Locate the cell with the specified text and output its [x, y] center coordinate. 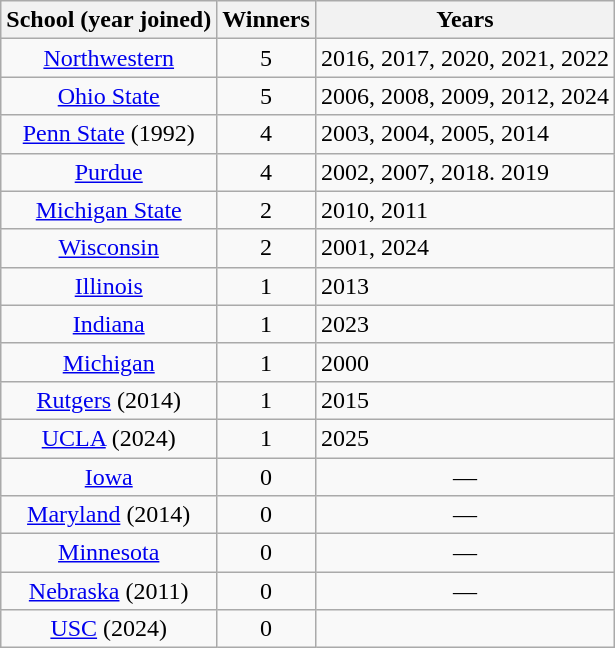
Penn State (1992) [109, 134]
UCLA (2024) [109, 438]
Rutgers (2014) [109, 400]
Illinois [109, 286]
2002, 2007, 2018. 2019 [464, 172]
2000 [464, 362]
2013 [464, 286]
Ohio State [109, 96]
USC (2024) [109, 629]
2015 [464, 400]
Minnesota [109, 553]
Maryland (2014) [109, 515]
Indiana [109, 324]
2003, 2004, 2005, 2014 [464, 134]
2006, 2008, 2009, 2012, 2024 [464, 96]
Nebraska (2011) [109, 591]
2001, 2024 [464, 248]
Michigan State [109, 210]
School (year joined) [109, 20]
2016, 2017, 2020, 2021, 2022 [464, 58]
Years [464, 20]
2025 [464, 438]
Northwestern [109, 58]
Iowa [109, 477]
2010, 2011 [464, 210]
Wisconsin [109, 248]
Winners [266, 20]
2023 [464, 324]
Purdue [109, 172]
Michigan [109, 362]
